Identify which cell holds the provided text, then report its (X, Y) central coordinate. 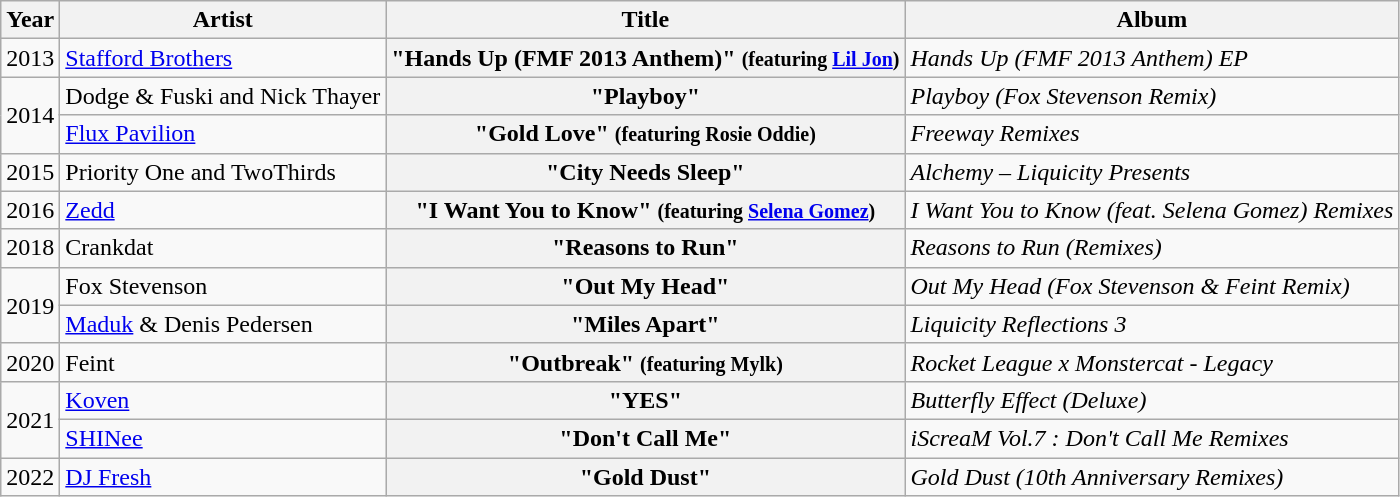
2019 (30, 305)
"Gold Love" (featuring Rosie Oddie) (646, 134)
iScreaM Vol.7 : Don't Call Me Remixes (1152, 438)
2016 (30, 210)
2021 (30, 419)
Priority One and TwoThirds (223, 172)
Out My Head (Fox Stevenson & Feint Remix) (1152, 286)
"Out My Head" (646, 286)
Year (30, 20)
Fox Stevenson (223, 286)
Gold Dust (10th Anniversary Remixes) (1152, 477)
Flux Pavilion (223, 134)
Alchemy – Liquicity Presents (1152, 172)
"Don't Call Me" (646, 438)
Rocket League x Monstercat - Legacy (1152, 362)
Reasons to Run (Remixes) (1152, 248)
Dodge & Fuski and Nick Thayer (223, 96)
2020 (30, 362)
"I Want You to Know" (featuring Selena Gomez) (646, 210)
Maduk & Denis Pedersen (223, 324)
"Playboy" (646, 96)
DJ Fresh (223, 477)
I Want You to Know (feat. Selena Gomez) Remixes (1152, 210)
Freeway Remixes (1152, 134)
"City Needs Sleep" (646, 172)
"Gold Dust" (646, 477)
"Outbreak" (featuring Mylk) (646, 362)
"Reasons to Run" (646, 248)
Playboy (Fox Stevenson Remix) (1152, 96)
2018 (30, 248)
2015 (30, 172)
Artist (223, 20)
Hands Up (FMF 2013 Anthem) EP (1152, 58)
Stafford Brothers (223, 58)
Zedd (223, 210)
Liquicity Reflections 3 (1152, 324)
Butterfly Effect (Deluxe) (1152, 400)
"Miles Apart" (646, 324)
2022 (30, 477)
Title (646, 20)
2013 (30, 58)
"Hands Up (FMF 2013 Anthem)" (featuring Lil Jon) (646, 58)
Album (1152, 20)
Feint (223, 362)
2014 (30, 115)
Crankdat (223, 248)
SHINee (223, 438)
"YES" (646, 400)
Koven (223, 400)
